Pinpoint the cell where the given text exists, returning its (x, y) midpoint coordinate. 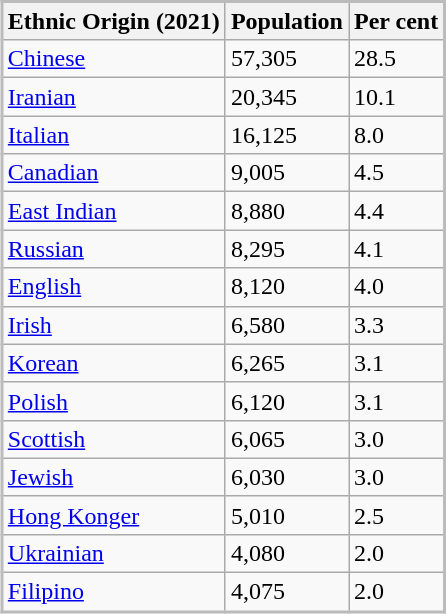
Ethnic Origin (2021) (114, 20)
Korean (114, 363)
4.5 (396, 173)
Filipino (114, 592)
3.3 (396, 325)
2.5 (396, 515)
4,075 (286, 592)
Iranian (114, 97)
57,305 (286, 59)
4.0 (396, 287)
6,265 (286, 363)
Irish (114, 325)
4,080 (286, 554)
4.4 (396, 211)
Population (286, 20)
9,005 (286, 173)
Jewish (114, 477)
8,295 (286, 249)
6,580 (286, 325)
20,345 (286, 97)
Per cent (396, 20)
6,030 (286, 477)
5,010 (286, 515)
Scottish (114, 439)
16,125 (286, 135)
8.0 (396, 135)
Chinese (114, 59)
Italian (114, 135)
10.1 (396, 97)
28.5 (396, 59)
6,120 (286, 401)
4.1 (396, 249)
English (114, 287)
East Indian (114, 211)
8,880 (286, 211)
Russian (114, 249)
Polish (114, 401)
Ukrainian (114, 554)
Canadian (114, 173)
6,065 (286, 439)
Hong Konger (114, 515)
8,120 (286, 287)
